Provide the (X, Y) coordinate of the cell's center where the given text is located.  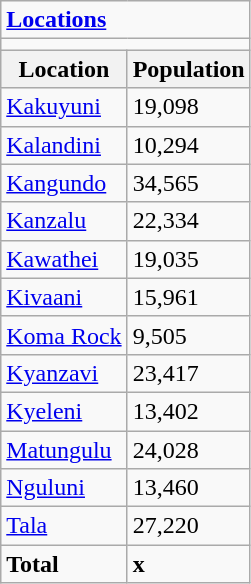
13,402 (188, 411)
19,035 (188, 259)
x (188, 564)
Kakuyuni (64, 107)
13,460 (188, 488)
Koma Rock (64, 335)
Kivaani (64, 297)
Tala (64, 526)
23,417 (188, 373)
15,961 (188, 297)
10,294 (188, 145)
9,505 (188, 335)
Kalandini (64, 145)
Kangundo (64, 183)
Kawathei (64, 259)
Nguluni (64, 488)
27,220 (188, 526)
22,334 (188, 221)
Total (64, 564)
24,028 (188, 449)
34,565 (188, 183)
Matungulu (64, 449)
Population (188, 69)
Kyeleni (64, 411)
19,098 (188, 107)
Location (64, 69)
Kanzalu (64, 221)
Locations (126, 20)
Kyanzavi (64, 373)
